Identify which cell holds the provided text, then report its [x, y] central coordinate. 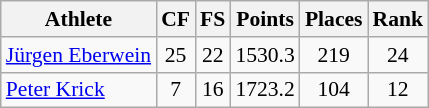
1530.3 [264, 55]
Points [264, 19]
Rank [398, 19]
24 [398, 55]
CF [176, 19]
Jürgen Eberwein [78, 55]
16 [212, 90]
25 [176, 55]
Peter Krick [78, 90]
1723.2 [264, 90]
104 [334, 90]
12 [398, 90]
Athlete [78, 19]
22 [212, 55]
Places [334, 19]
219 [334, 55]
FS [212, 19]
7 [176, 90]
